Return the (x, y) coordinate for the center point of the cell that contains the specified text.  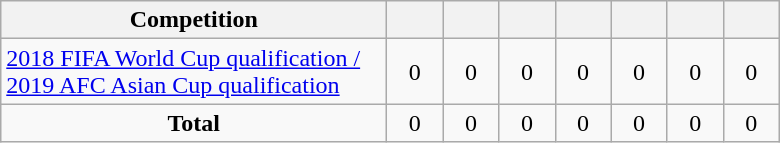
Competition (194, 20)
2018 FIFA World Cup qualification / 2019 AFC Asian Cup qualification (194, 72)
Total (194, 123)
